Extract the [X, Y] coordinate from the center of the cell holding the provided text.  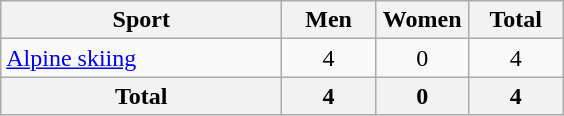
Women [422, 20]
Alpine skiing [142, 58]
Sport [142, 20]
Men [329, 20]
